Capture the cell that displays the provided text and extract its (x, y) central coordinate. 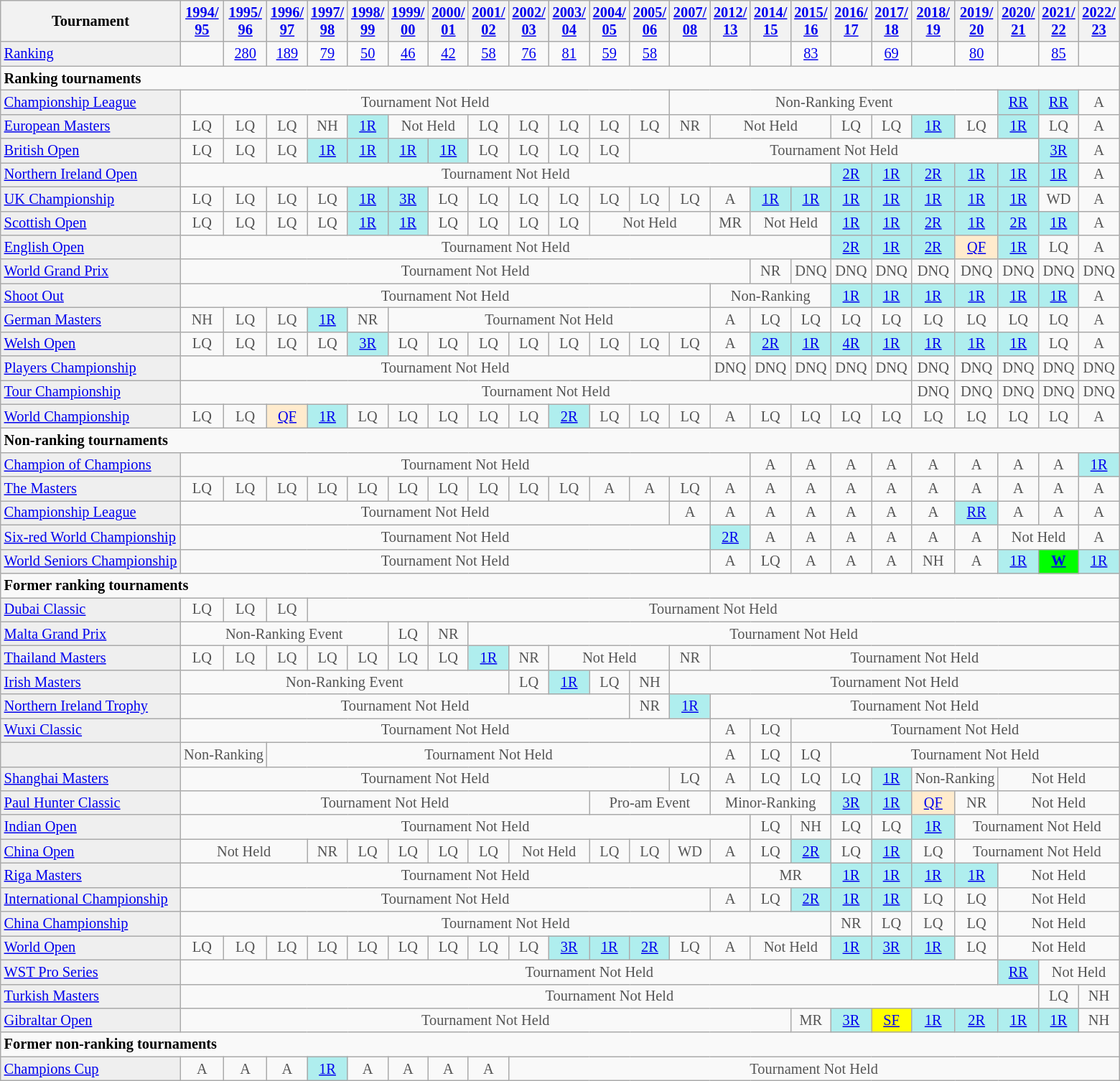
Champion of Champions (90, 464)
Gibraltar Open (90, 1020)
2003/04 (569, 21)
Champions Cup (90, 1069)
Welsh Open (90, 344)
WST Pro Series (90, 972)
2020/21 (1018, 21)
1994/95 (202, 21)
Players Championship (90, 368)
World Championship (90, 416)
The Masters (90, 489)
1999/00 (408, 21)
Former ranking tournaments (560, 585)
Former non-ranking tournaments (560, 1044)
80 (976, 54)
Turkish Masters (90, 996)
European Masters (90, 126)
83 (811, 54)
81 (569, 54)
Thailand Masters (90, 658)
Paul Hunter Classic (90, 802)
Dubai Classic (90, 609)
2019/20 (976, 21)
76 (529, 54)
Minor-Ranking (770, 802)
2017/18 (892, 21)
Scottish Open (90, 223)
42 (448, 54)
Six-red World Championship (90, 537)
2001/02 (488, 21)
Tournament (90, 21)
English Open (90, 247)
Indian Open (90, 827)
Northern Ireland Trophy (90, 706)
2004/05 (610, 21)
Non-ranking tournaments (560, 440)
2002/03 (529, 21)
2022/23 (1099, 21)
2016/17 (851, 21)
59 (610, 54)
2018/19 (933, 21)
W (1058, 561)
69 (892, 54)
2000/01 (448, 21)
1997/98 (327, 21)
China Open (90, 851)
Ranking tournaments (560, 78)
SF (892, 1020)
189 (287, 54)
Shanghai Masters (90, 779)
World Grand Prix (90, 271)
2021/22 (1058, 21)
2005/06 (650, 21)
Riga Masters (90, 875)
World Open (90, 947)
Wuxi Classic (90, 730)
46 (408, 54)
Tour Championship (90, 392)
2012/13 (730, 21)
German Masters (90, 319)
2015/16 (811, 21)
Irish Masters (90, 682)
Northern Ireland Open (90, 174)
Shoot Out (90, 296)
2007/08 (690, 21)
2014/15 (770, 21)
1996/97 (287, 21)
1995/96 (246, 21)
World Seniors Championship (90, 561)
UK Championship (90, 199)
79 (327, 54)
Malta Grand Prix (90, 634)
British Open (90, 151)
International Championship (90, 899)
50 (368, 54)
280 (246, 54)
Pro-am Event (650, 802)
China Championship (90, 924)
4R (851, 344)
Ranking (90, 54)
85 (1058, 54)
1998/99 (368, 21)
